Scan for the cell matching the given text and deliver its [X, Y] coordinate at center. 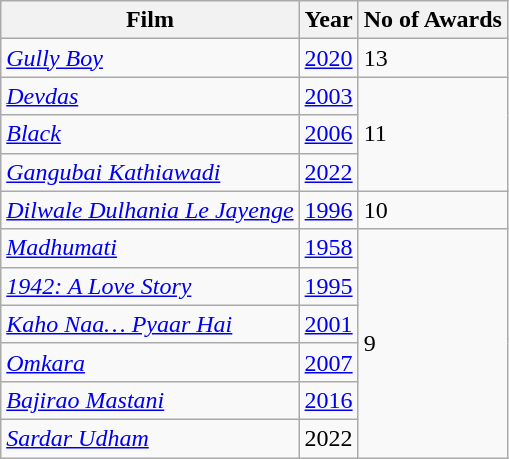
Film [150, 20]
Bajirao Mastani [150, 400]
Madhumati [150, 248]
Dilwale Dulhania Le Jayenge [150, 210]
10 [432, 210]
Devdas [150, 96]
2001 [328, 324]
2006 [328, 134]
Gully Boy [150, 58]
No of Awards [432, 20]
13 [432, 58]
2007 [328, 362]
Gangubai Kathiawadi [150, 172]
2016 [328, 400]
Sardar Udham [150, 438]
Black [150, 134]
1958 [328, 248]
Year [328, 20]
11 [432, 134]
9 [432, 343]
1996 [328, 210]
Omkara [150, 362]
2003 [328, 96]
1995 [328, 286]
2020 [328, 58]
1942: A Love Story [150, 286]
Kaho Naa… Pyaar Hai [150, 324]
